Return [x, y] of the center of cell containing provided text 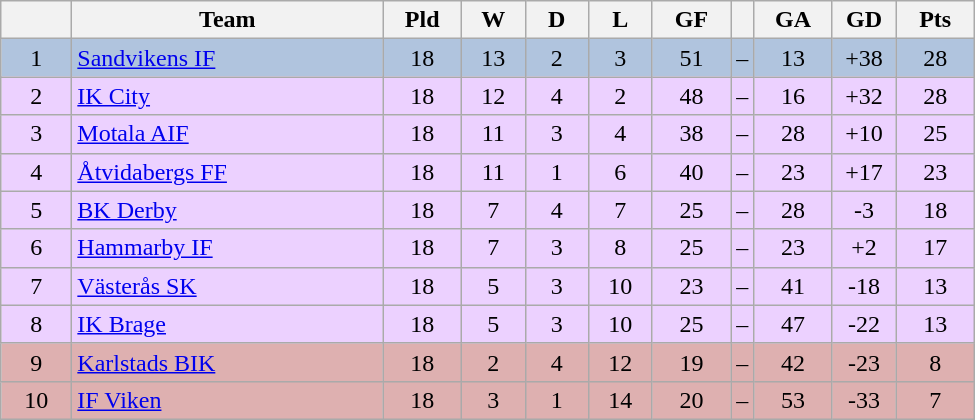
Hammarby IF [228, 248]
+10 [864, 134]
47 [794, 324]
20 [692, 400]
48 [692, 96]
Sandvikens IF [228, 58]
Pld [422, 20]
51 [692, 58]
Team [228, 20]
-23 [864, 362]
GF [692, 20]
+2 [864, 248]
Motala AIF [228, 134]
L [621, 20]
+32 [864, 96]
40 [692, 172]
-18 [864, 286]
19 [692, 362]
IF Viken [228, 400]
W [493, 20]
Karlstads BIK [228, 362]
41 [794, 286]
16 [794, 96]
Västerås SK [228, 286]
9 [36, 362]
Pts [936, 20]
IK Brage [228, 324]
BK Derby [228, 210]
GD [864, 20]
-33 [864, 400]
17 [936, 248]
Åtvidabergs FF [228, 172]
42 [794, 362]
GA [794, 20]
IK City [228, 96]
14 [621, 400]
+38 [864, 58]
-3 [864, 210]
-22 [864, 324]
D [557, 20]
53 [794, 400]
38 [692, 134]
+17 [864, 172]
